Find where the given text appears and provide that cell's center as [X, Y] coordinate. 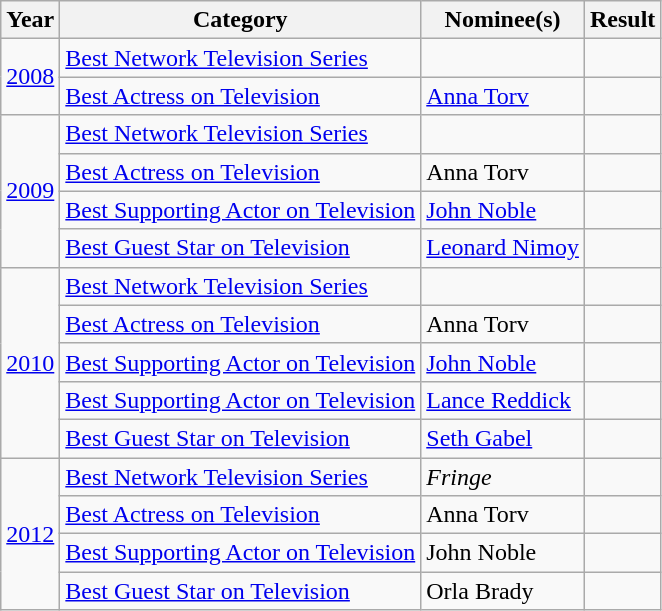
Leonard Nimoy [503, 248]
2009 [30, 191]
Orla Brady [503, 591]
2008 [30, 77]
2012 [30, 534]
Fringe [503, 477]
2010 [30, 362]
Result [622, 20]
Nominee(s) [503, 20]
Year [30, 20]
Lance Reddick [503, 400]
Seth Gabel [503, 438]
Category [240, 20]
